Scan for the cell matching the given text and deliver its (x, y) coordinate at center. 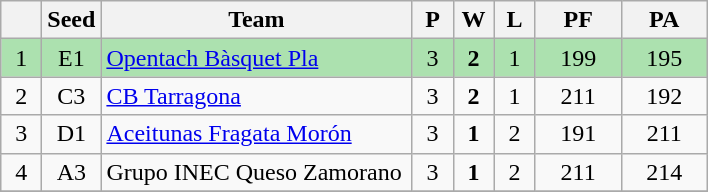
191 (578, 134)
P (432, 20)
C3 (72, 96)
214 (664, 172)
L (514, 20)
192 (664, 96)
Aceitunas Fragata Morón (256, 134)
Seed (72, 20)
Opentach Bàsquet Pla (256, 58)
PF (578, 20)
Grupo INEC Queso Zamorano (256, 172)
199 (578, 58)
Team (256, 20)
PA (664, 20)
CB Tarragona (256, 96)
195 (664, 58)
A3 (72, 172)
D1 (72, 134)
W (474, 20)
4 (22, 172)
E1 (72, 58)
